For the text-containing cell, return its midpoint in (x, y) coordinate format. 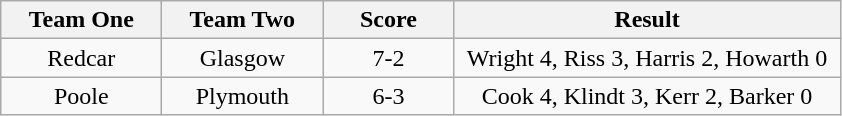
Poole (82, 96)
Cook 4, Klindt 3, Kerr 2, Barker 0 (647, 96)
Redcar (82, 58)
Score (388, 20)
Wright 4, Riss 3, Harris 2, Howarth 0 (647, 58)
6-3 (388, 96)
Team One (82, 20)
Result (647, 20)
Team Two (242, 20)
Glasgow (242, 58)
7-2 (388, 58)
Plymouth (242, 96)
